Pinpoint the cell where the given text exists, returning its (X, Y) midpoint coordinate. 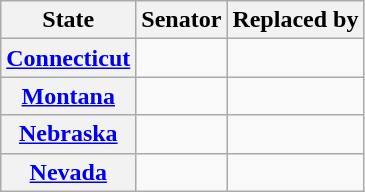
Senator (182, 20)
Nebraska (68, 134)
Montana (68, 96)
Connecticut (68, 58)
Replaced by (296, 20)
State (68, 20)
Nevada (68, 172)
